Locate the cell with the specified text and output its (x, y) center coordinate. 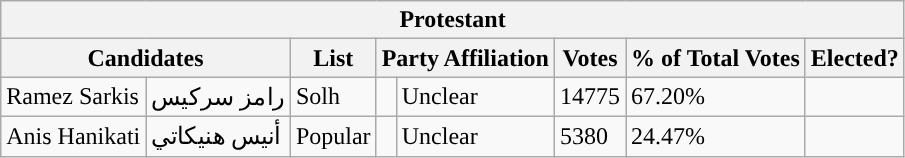
Popular (333, 136)
أنيس هنيكاتي (218, 136)
Votes (590, 58)
67.20% (716, 97)
14775 (590, 97)
Protestant (453, 20)
Ramez Sarkis (74, 97)
Party Affiliation (465, 58)
Anis Hanikati (74, 136)
Elected? (854, 58)
Solh (333, 97)
24.47% (716, 136)
List (333, 58)
رامز سركيس (218, 97)
Candidates (146, 58)
% of Total Votes (716, 58)
5380 (590, 136)
